Extract the (x, y) coordinate from the center of the cell holding the provided text.  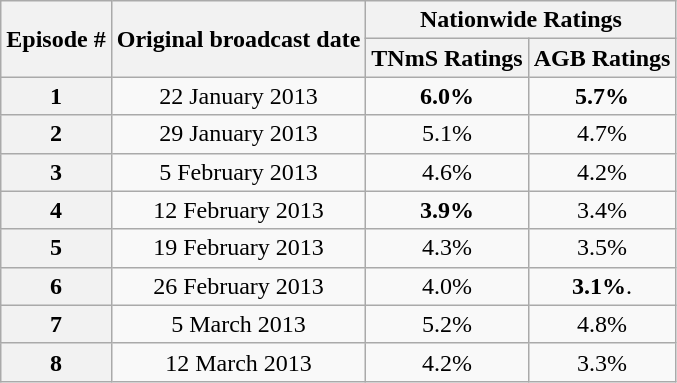
4.0% (447, 286)
4.3% (447, 248)
3.4% (602, 210)
8 (56, 362)
22 January 2013 (238, 96)
5 (56, 248)
5 February 2013 (238, 172)
AGB Ratings (602, 58)
Episode # (56, 39)
12 March 2013 (238, 362)
6 (56, 286)
5.2% (447, 324)
7 (56, 324)
12 February 2013 (238, 210)
5.1% (447, 134)
TNmS Ratings (447, 58)
29 January 2013 (238, 134)
4.6% (447, 172)
3.1%. (602, 286)
19 February 2013 (238, 248)
Original broadcast date (238, 39)
4.7% (602, 134)
2 (56, 134)
4.8% (602, 324)
3.5% (602, 248)
4 (56, 210)
26 February 2013 (238, 286)
6.0% (447, 96)
3.3% (602, 362)
1 (56, 96)
3.9% (447, 210)
5 March 2013 (238, 324)
Nationwide Ratings (521, 20)
5.7% (602, 96)
3 (56, 172)
